Scan for the cell matching the given text and deliver its [x, y] coordinate at center. 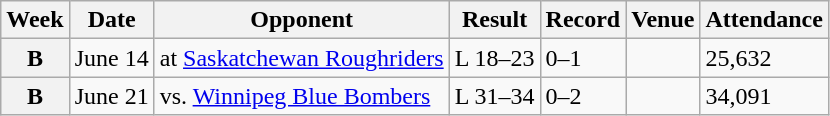
Date [112, 20]
Week [35, 20]
Opponent [302, 20]
Venue [663, 20]
L 18–23 [494, 58]
June 14 [112, 58]
Attendance [764, 20]
25,632 [764, 58]
vs. Winnipeg Blue Bombers [302, 96]
at Saskatchewan Roughriders [302, 58]
0–2 [583, 96]
0–1 [583, 58]
Result [494, 20]
June 21 [112, 96]
L 31–34 [494, 96]
34,091 [764, 96]
Record [583, 20]
